Extract the [X, Y] coordinate from the center of the cell holding the provided text.  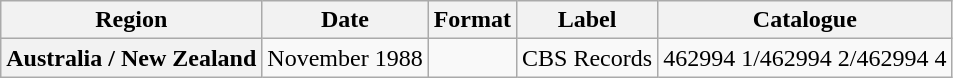
Label [588, 20]
CBS Records [588, 58]
Region [132, 20]
Format [472, 20]
Date [345, 20]
November 1988 [345, 58]
Australia / New Zealand [132, 58]
462994 1/462994 2/462994 4 [805, 58]
Catalogue [805, 20]
